Detect which cell encompasses the target text, then output its [X, Y] center coordinate. 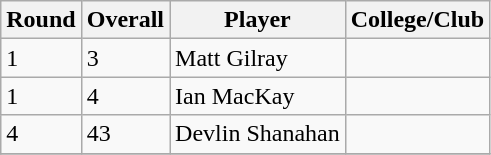
Round [41, 20]
Matt Gilray [258, 58]
College/Club [417, 20]
Player [258, 20]
Ian MacKay [258, 96]
Overall [125, 20]
3 [125, 58]
43 [125, 134]
Devlin Shanahan [258, 134]
